Return the [X, Y] coordinate for the center point of the cell that contains the specified text.  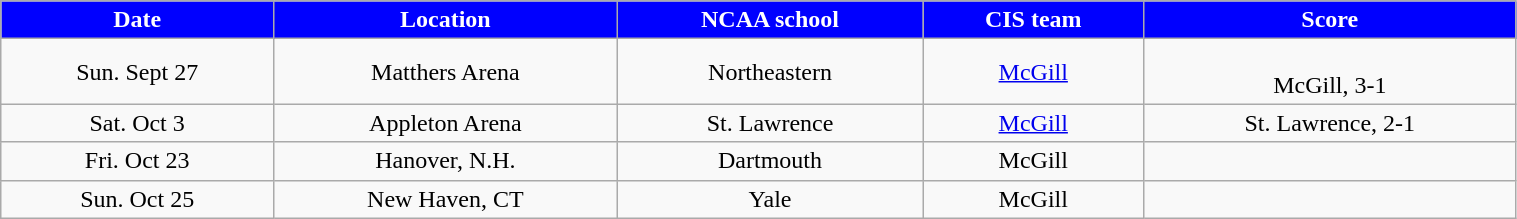
Appleton Arena [446, 123]
New Haven, CT [446, 199]
Dartmouth [770, 161]
Northeastern [770, 72]
CIS team [1034, 20]
Yale [770, 199]
Location [446, 20]
McGill, 3-1 [1330, 72]
Fri. Oct 23 [138, 161]
Matthers Arena [446, 72]
Score [1330, 20]
Hanover, N.H. [446, 161]
NCAA school [770, 20]
Date [138, 20]
St. Lawrence, 2-1 [1330, 123]
St. Lawrence [770, 123]
Sun. Oct 25 [138, 199]
Sat. Oct 3 [138, 123]
Sun. Sept 27 [138, 72]
